Pinpoint the cell where the given text exists, returning its (x, y) midpoint coordinate. 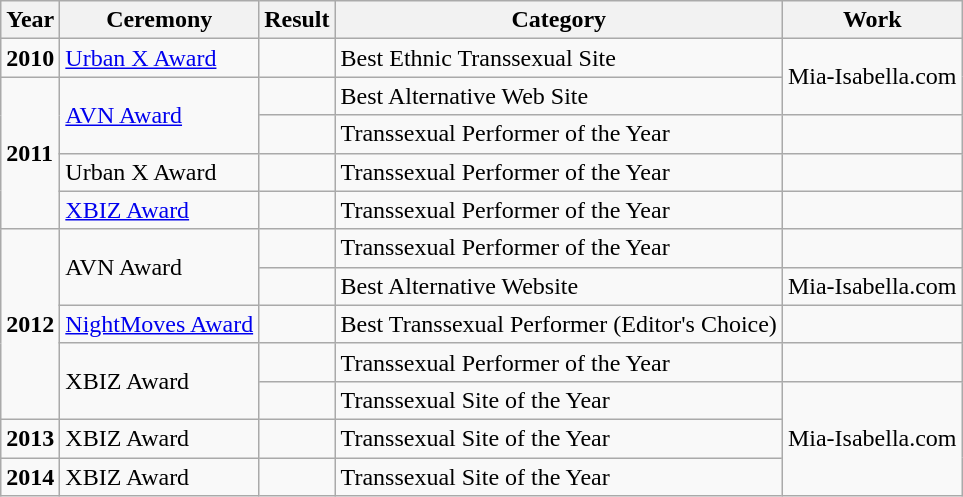
2012 (30, 324)
Best Ethnic Transsexual Site (558, 58)
Ceremony (160, 20)
2011 (30, 153)
2013 (30, 438)
Best Alternative Web Site (558, 96)
Category (558, 20)
Work (872, 20)
2014 (30, 477)
Best Transsexual Performer (Editor's Choice) (558, 324)
NightMoves Award (160, 324)
2010 (30, 58)
Best Alternative Website (558, 286)
Year (30, 20)
Result (297, 20)
